Return the [X, Y] coordinate for the center point of the cell that contains the specified text.  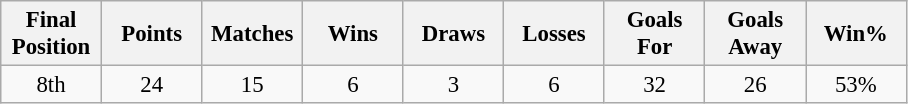
53% [856, 85]
8th [52, 85]
Win% [856, 34]
32 [654, 85]
Points [152, 34]
Goals Away [756, 34]
Wins [354, 34]
Losses [554, 34]
15 [252, 85]
Matches [252, 34]
Draws [454, 34]
3 [454, 85]
Goals For [654, 34]
Final Position [52, 34]
24 [152, 85]
26 [756, 85]
